Return the (x, y) coordinate for the center point of the cell that contains the specified text.  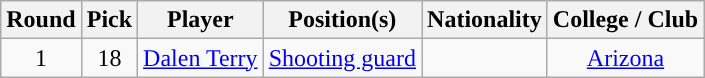
Dalen Terry (201, 58)
Nationality (485, 20)
Shooting guard (342, 58)
1 (41, 58)
Player (201, 20)
Pick (109, 20)
18 (109, 58)
Round (41, 20)
Position(s) (342, 20)
College / Club (625, 20)
Arizona (625, 58)
